Capture the cell that displays the provided text and extract its [x, y] central coordinate. 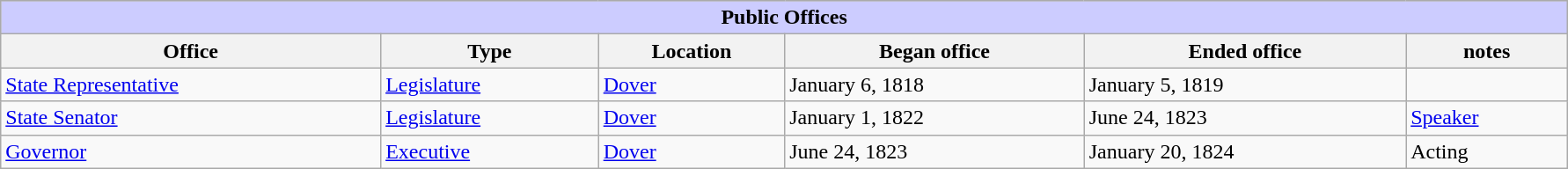
State Senator [191, 118]
Office [191, 51]
Acting [1487, 151]
State Representative [191, 84]
Ended office [1244, 51]
Began office [934, 51]
Type [490, 51]
January 5, 1819 [1244, 84]
January 1, 1822 [934, 118]
January 6, 1818 [934, 84]
January 20, 1824 [1244, 151]
Speaker [1487, 118]
notes [1487, 51]
Executive [490, 151]
Public Offices [785, 18]
Location [692, 51]
Governor [191, 151]
